For the text-containing cell, return its midpoint in [x, y] coordinate format. 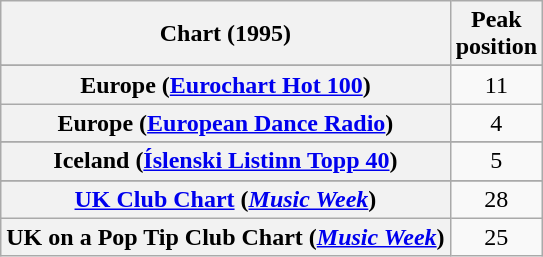
Europe (European Dance Radio) [226, 123]
4 [496, 123]
Chart (1995) [226, 34]
25 [496, 237]
5 [496, 161]
11 [496, 85]
Peakposition [496, 34]
Europe (Eurochart Hot 100) [226, 85]
UK on a Pop Tip Club Chart (Music Week) [226, 237]
Iceland (Íslenski Listinn Topp 40) [226, 161]
UK Club Chart (Music Week) [226, 199]
28 [496, 199]
